Capture the cell that displays the provided text and extract its (x, y) central coordinate. 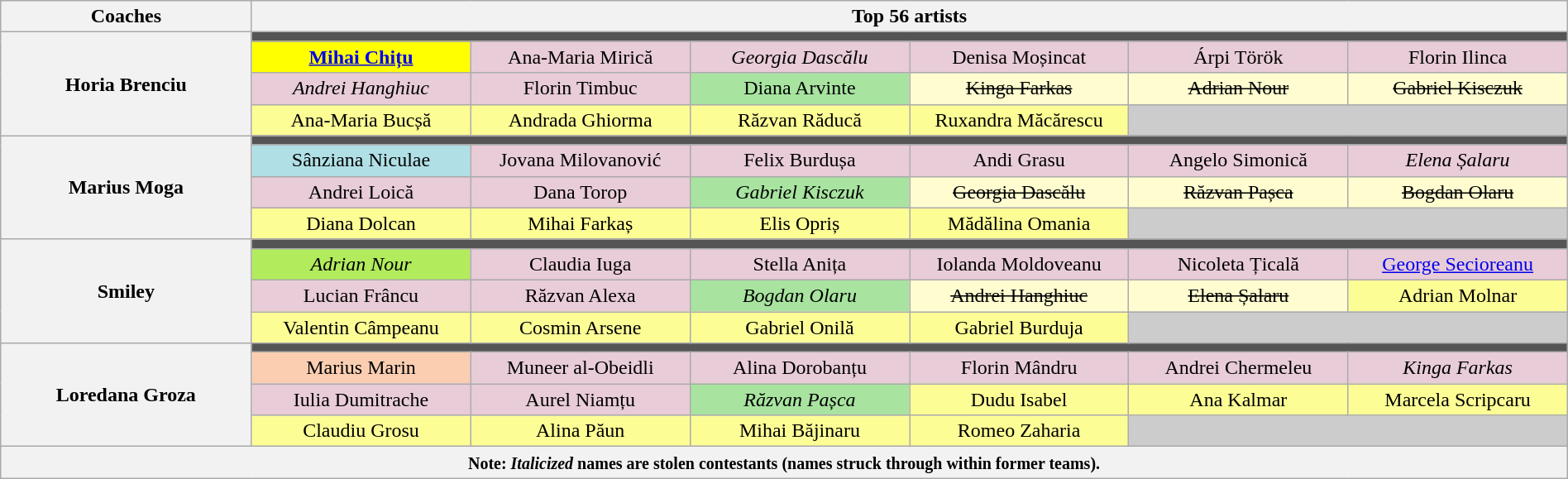
Mihai Chițu (361, 57)
Nicoleta Țicală (1239, 264)
Ana-Maria Bucșă (361, 120)
Mihai Farkaș (581, 223)
Elis Opriș (799, 223)
Ana Kalmar (1239, 400)
Diana Arvinte (799, 89)
Note: Italicized names are stolen contestants (names struck through within former teams). (784, 462)
Valentin Câmpeanu (361, 327)
Aurel Niamțu (581, 400)
George Secioreanu (1457, 264)
Stella Anița (799, 264)
Diana Dolcan (361, 223)
Andrada Ghiorma (581, 120)
Răzvan Răducă (799, 120)
Ana-Maria Mirică (581, 57)
Gabriel Onilă (799, 327)
Ruxandra Măcărescu (1019, 120)
Romeo Zaharia (1019, 431)
Andrei Chermeleu (1239, 368)
Florin Mândru (1019, 368)
Alina Dorobanțu (799, 368)
Marius Marin (361, 368)
Muneer al-Obeidli (581, 368)
Cosmin Arsene (581, 327)
Smiley (126, 291)
Árpi Török (1239, 57)
Claudia Iuga (581, 264)
Claudiu Grosu (361, 431)
Alina Păun (581, 431)
Florin Ilinca (1457, 57)
Mădălina Omania (1019, 223)
Dudu Isabel (1019, 400)
Coaches (126, 17)
Angelo Simonică (1239, 160)
Mihai Băjinaru (799, 431)
Andi Grasu (1019, 160)
Marcela Scripcaru (1457, 400)
Denisa Moșincat (1019, 57)
Iulia Dumitrache (361, 400)
Sânziana Niculae (361, 160)
Marius Moga (126, 187)
Top 56 artists (910, 17)
Iolanda Moldoveanu (1019, 264)
Horia Brenciu (126, 84)
Adrian Molnar (1457, 295)
Loredana Groza (126, 395)
Răzvan Alexa (581, 295)
Jovana Milovanović (581, 160)
Florin Timbuc (581, 89)
Lucian Frâncu (361, 295)
Felix Burdușa (799, 160)
Gabriel Burduja (1019, 327)
Andrei Loică (361, 192)
Dana Torop (581, 192)
